Pinpoint the cell where the given text exists, returning its [x, y] midpoint coordinate. 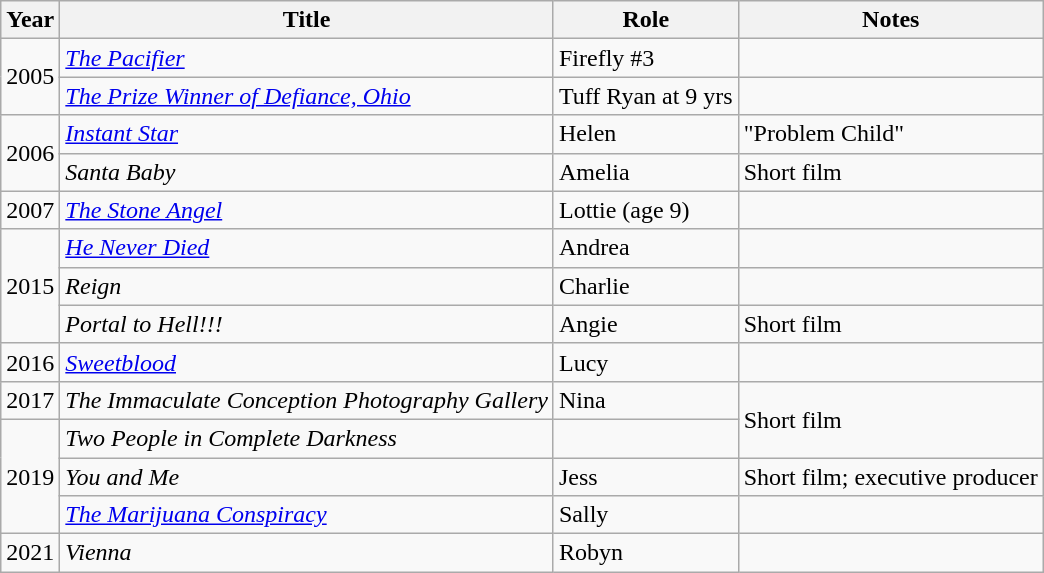
Nina [646, 400]
Two People in Complete Darkness [307, 438]
2015 [30, 286]
Vienna [307, 553]
The Pacifier [307, 58]
2007 [30, 210]
2006 [30, 153]
Robyn [646, 553]
Reign [307, 286]
Santa Baby [307, 172]
The Prize Winner of Defiance, Ohio [307, 96]
Angie [646, 324]
Charlie [646, 286]
2021 [30, 553]
Lucy [646, 362]
Amelia [646, 172]
Portal to Hell!!! [307, 324]
The Immaculate Conception Photography Gallery [307, 400]
2017 [30, 400]
Firefly #3 [646, 58]
Lottie (age 9) [646, 210]
The Stone Angel [307, 210]
2005 [30, 77]
Sweetblood [307, 362]
Notes [890, 20]
2019 [30, 476]
2016 [30, 362]
Sally [646, 515]
Short film; executive producer [890, 477]
Tuff Ryan at 9 yrs [646, 96]
Helen [646, 134]
He Never Died [307, 248]
Year [30, 20]
Instant Star [307, 134]
Role [646, 20]
Title [307, 20]
The Marijuana Conspiracy [307, 515]
Andrea [646, 248]
"Problem Child" [890, 134]
You and Me [307, 477]
Jess [646, 477]
